For the text-containing cell, return its midpoint in [X, Y] coordinate format. 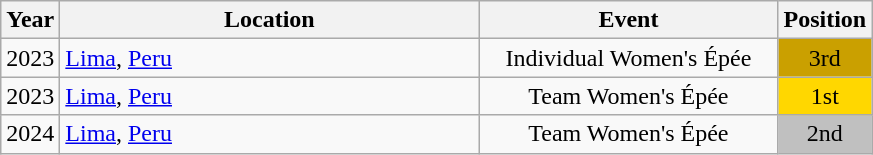
Individual Women's Épée [628, 58]
Position [825, 20]
Year [30, 20]
Event [628, 20]
2nd [825, 134]
Location [270, 20]
2024 [30, 134]
1st [825, 96]
3rd [825, 58]
